Output the [X, Y] coordinate of the center of the cell containing the given text.  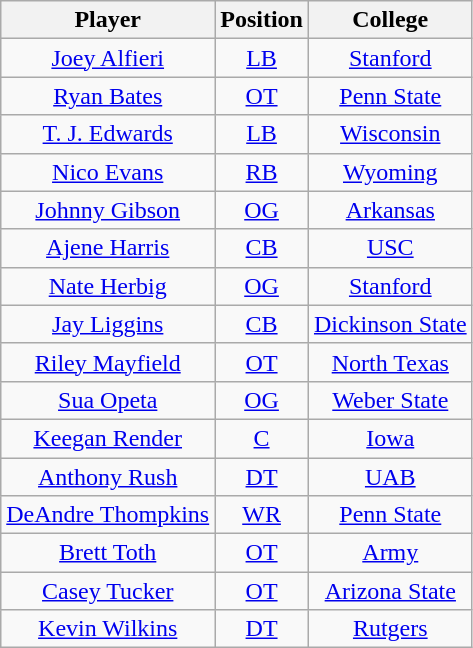
Weber State [390, 400]
Joey Alfieri [108, 58]
Brett Toth [108, 553]
Sua Opeta [108, 400]
North Texas [390, 362]
College [390, 20]
Nico Evans [108, 172]
DeAndre Thompkins [108, 515]
Iowa [390, 438]
Position [262, 20]
Jay Liggins [108, 324]
Player [108, 20]
Dickinson State [390, 324]
C [262, 438]
WR [262, 515]
Casey Tucker [108, 591]
Wyoming [390, 172]
UAB [390, 477]
Johnny Gibson [108, 210]
Army [390, 553]
Riley Mayfield [108, 362]
USC [390, 248]
Anthony Rush [108, 477]
Arkansas [390, 210]
Kevin Wilkins [108, 629]
Nate Herbig [108, 286]
RB [262, 172]
Keegan Render [108, 438]
Wisconsin [390, 134]
Arizona State [390, 591]
T. J. Edwards [108, 134]
Ajene Harris [108, 248]
Rutgers [390, 629]
Ryan Bates [108, 96]
